Search for the cell housing the specified text and yield its [x, y] center coordinate. 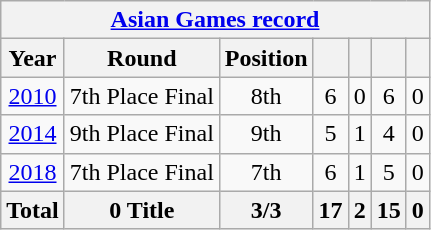
17 [330, 210]
4 [388, 134]
Position [266, 58]
2014 [33, 134]
9th [266, 134]
Asian Games record [216, 20]
Year [33, 58]
2018 [33, 172]
8th [266, 96]
7th [266, 172]
9th Place Final [142, 134]
2 [360, 210]
Round [142, 58]
15 [388, 210]
2010 [33, 96]
3/3 [266, 210]
0 Title [142, 210]
Total [33, 210]
